Determine the (x, y) coordinate at the center of the cell enclosing the given text.  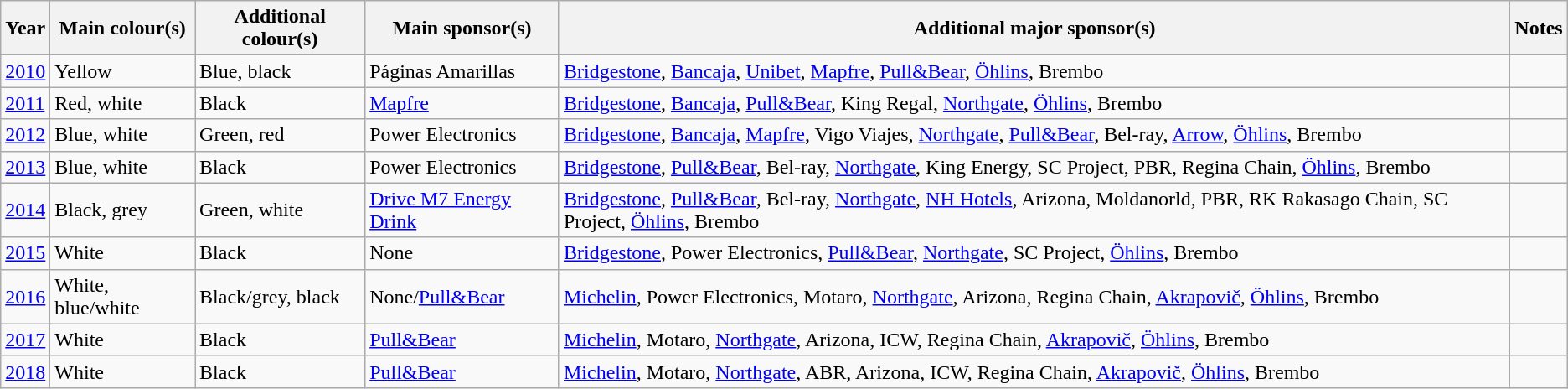
Yellow (122, 71)
Bridgestone, Pull&Bear, Bel-ray, Northgate, NH Hotels, Arizona, Moldanorld, PBR, RK Rakasago Chain, SC Project, Öhlins, Brembo (1034, 210)
Michelin, Motaro, Northgate, ABR, Arizona, ICW, Regina Chain, Akrapovič, Öhlins, Brembo (1034, 371)
Black, grey (122, 210)
Blue, black (280, 71)
2015 (25, 253)
2014 (25, 210)
Year (25, 29)
Notes (1539, 29)
2017 (25, 340)
Páginas Amarillas (462, 71)
2018 (25, 371)
Drive M7 Energy Drink (462, 210)
Mapfre (462, 103)
2012 (25, 135)
Additional major sponsor(s) (1034, 29)
White, blue/white (122, 297)
2013 (25, 167)
Main colour(s) (122, 29)
Bridgestone, Bancaja, Mapfre, Vigo Viajes, Northgate, Pull&Bear, Bel-ray, Arrow, Öhlins, Brembo (1034, 135)
Bridgestone, Bancaja, Unibet, Mapfre, Pull&Bear, Öhlins, Brembo (1034, 71)
None/Pull&Bear (462, 297)
Michelin, Power Electronics, Motaro, Northgate, Arizona, Regina Chain, Akrapovič, Öhlins, Brembo (1034, 297)
Additional colour(s) (280, 29)
None (462, 253)
Bridgestone, Bancaja, Pull&Bear, King Regal, Northgate, Öhlins, Brembo (1034, 103)
Michelin, Motaro, Northgate, Arizona, ICW, Regina Chain, Akrapovič, Öhlins, Brembo (1034, 340)
Green, red (280, 135)
Main sponsor(s) (462, 29)
Black/grey, black (280, 297)
Red, white (122, 103)
2011 (25, 103)
2010 (25, 71)
Bridgestone, Pull&Bear, Bel-ray, Northgate, King Energy, SC Project, PBR, Regina Chain, Öhlins, Brembo (1034, 167)
Bridgestone, Power Electronics, Pull&Bear, Northgate, SC Project, Öhlins, Brembo (1034, 253)
Green, white (280, 210)
2016 (25, 297)
